Return the (X, Y) coordinate for the center point of the cell that contains the specified text.  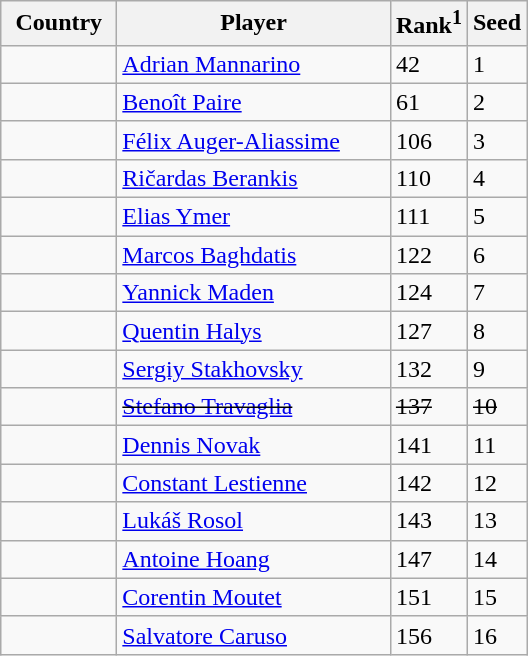
Marcos Baghdatis (254, 255)
106 (428, 140)
127 (428, 331)
3 (496, 140)
Player (254, 24)
8 (496, 331)
141 (428, 445)
142 (428, 483)
Benoît Paire (254, 102)
151 (428, 597)
11 (496, 445)
61 (428, 102)
143 (428, 521)
156 (428, 635)
Ričardas Berankis (254, 178)
15 (496, 597)
111 (428, 217)
147 (428, 559)
Stefano Travaglia (254, 407)
5 (496, 217)
Dennis Novak (254, 445)
110 (428, 178)
Corentin Moutet (254, 597)
Constant Lestienne (254, 483)
Sergiy Stakhovsky (254, 369)
124 (428, 293)
Antoine Hoang (254, 559)
1 (496, 64)
Lukáš Rosol (254, 521)
4 (496, 178)
Quentin Halys (254, 331)
12 (496, 483)
Yannick Maden (254, 293)
137 (428, 407)
Félix Auger-Aliassime (254, 140)
13 (496, 521)
9 (496, 369)
Seed (496, 24)
16 (496, 635)
10 (496, 407)
Salvatore Caruso (254, 635)
2 (496, 102)
Country (59, 24)
132 (428, 369)
7 (496, 293)
Elias Ymer (254, 217)
Adrian Mannarino (254, 64)
42 (428, 64)
Rank1 (428, 24)
14 (496, 559)
6 (496, 255)
122 (428, 255)
